From the cell containing the given text, extract its center point as (x, y) coordinate. 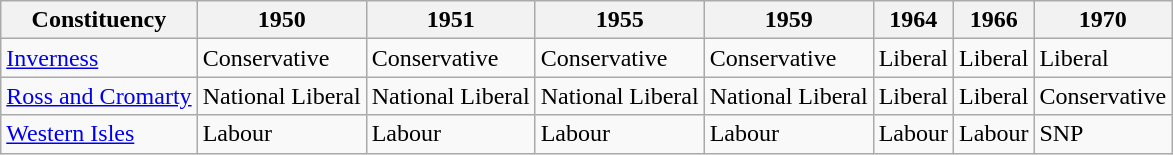
Western Isles (99, 134)
SNP (1103, 134)
1959 (788, 20)
1951 (450, 20)
Ross and Cromarty (99, 96)
1955 (620, 20)
Inverness (99, 58)
1966 (994, 20)
1950 (282, 20)
1964 (913, 20)
1970 (1103, 20)
Constituency (99, 20)
